Identify which cell holds the provided text, then report its (X, Y) central coordinate. 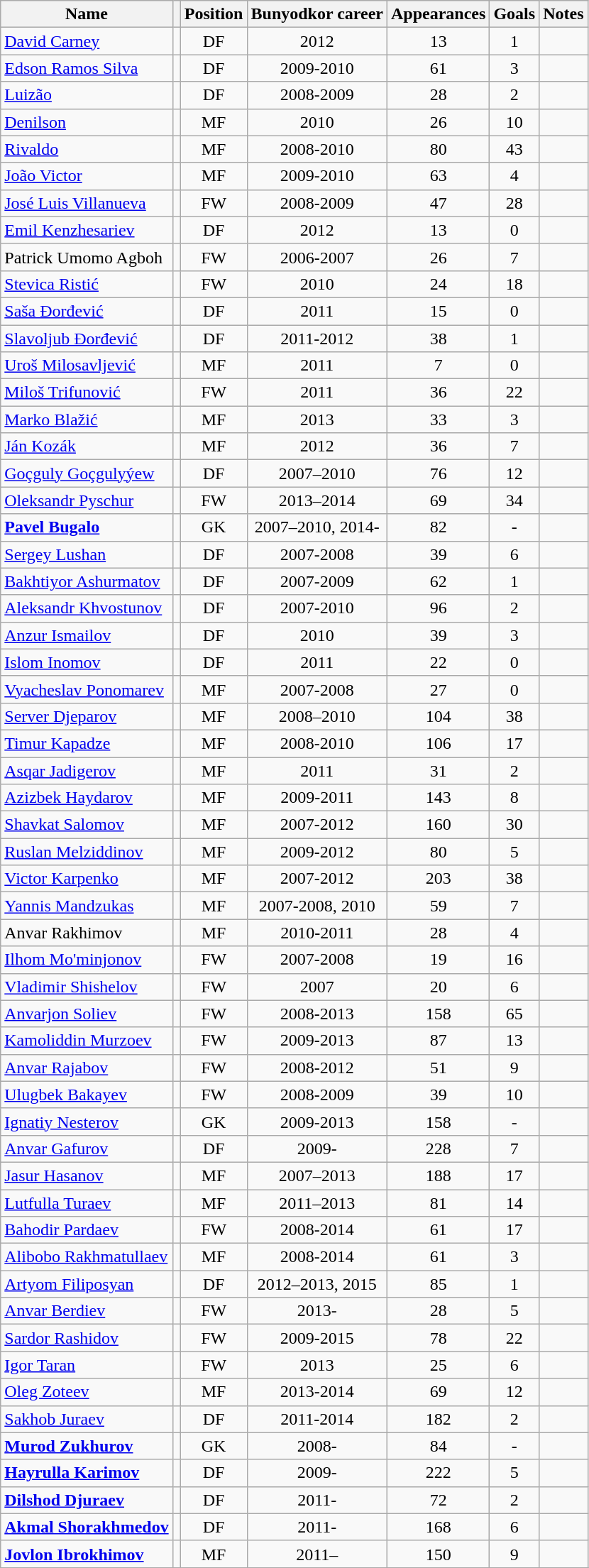
2012–2013, 2015 (317, 1284)
2009-2011 (317, 798)
2011– (317, 1554)
63 (439, 176)
72 (439, 1500)
2007 (317, 987)
104 (439, 716)
Luizão (87, 95)
Jovlon Ibrokhimov (87, 1554)
222 (439, 1473)
31 (439, 770)
47 (439, 203)
87 (439, 1041)
2013-2014 (317, 1392)
Islom Inomov (87, 662)
27 (439, 689)
59 (439, 906)
30 (514, 825)
Edson Ramos Silva (87, 68)
2009-2012 (317, 852)
51 (439, 1068)
Rivaldo (87, 149)
2011-2014 (317, 1419)
Name (87, 14)
Anvar Rajabov (87, 1068)
2010-2011 (317, 933)
2007-2009 (317, 581)
Denilson (87, 122)
Saša Đorđević (87, 311)
Ruslan Melziddinov (87, 852)
Appearances (439, 14)
Bakhtiyor Ashurmatov (87, 581)
20 (439, 987)
Position (214, 14)
Artyom Filiposyan (87, 1284)
Yannis Mandzukas (87, 906)
Aleksandr Khvostunov (87, 608)
Uroš Milosavljević (87, 366)
84 (439, 1446)
8 (514, 798)
16 (514, 960)
85 (439, 1284)
Pavel Bugalo (87, 527)
Emil Kenzhesariev (87, 230)
Asqar Jadigerov (87, 770)
Miloš Trifunović (87, 393)
2011-2012 (317, 339)
34 (514, 500)
Sardor Rashidov (87, 1338)
Vladimir Shishelov (87, 987)
2008–2010 (317, 716)
143 (439, 798)
2013- (317, 1311)
Marko Blažić (87, 420)
Shavkat Salomov (87, 825)
Sakhob Juraev (87, 1419)
Lutfulla Turaev (87, 1203)
Notes (563, 14)
Ulugbek Bakayev (87, 1095)
Alibobo Rakhmatullaev (87, 1257)
Jasur Hasanov (87, 1175)
24 (439, 284)
150 (439, 1554)
43 (514, 149)
228 (439, 1148)
2013–2014 (317, 500)
14 (514, 1203)
65 (514, 1014)
Murod Zukhurov (87, 1446)
Anvarjon Soliev (87, 1014)
82 (439, 527)
Akmal Shorakhmedov (87, 1527)
18 (514, 284)
2007–2010 (317, 473)
15 (439, 311)
Hayrulla Karimov (87, 1473)
2007–2010, 2014- (317, 527)
José Luis Villanueva (87, 203)
Stevica Ristić (87, 284)
19 (439, 960)
25 (439, 1365)
Anvar Berdiev (87, 1311)
Bunyodkor career (317, 14)
2007-2010 (317, 608)
160 (439, 825)
2006-2007 (317, 257)
Bahodir Pardaev (87, 1230)
203 (439, 879)
2011–2013 (317, 1203)
2007-2008, 2010 (317, 906)
Ilhom Mo'minjonov (87, 960)
Victor Karpenko (87, 879)
Oleg Zoteev (87, 1392)
Patrick Umomo Agboh (87, 257)
2007–2013 (317, 1175)
2008- (317, 1446)
Server Djeparov (87, 716)
Ignatiy Nesterov (87, 1122)
Anvar Gafurov (87, 1148)
78 (439, 1338)
182 (439, 1419)
David Carney (87, 41)
33 (439, 420)
106 (439, 743)
81 (439, 1203)
Dilshod Djuraev (87, 1500)
2008-2013 (317, 1014)
Oleksandr Pyschur (87, 500)
Kamoliddin Murzoev (87, 1041)
188 (439, 1175)
Ján Kozák (87, 446)
João Victor (87, 176)
Igor Taran (87, 1365)
Sergey Lushan (87, 554)
2009-2015 (317, 1338)
Anvar Rakhimov (87, 933)
62 (439, 581)
Goals (514, 14)
Slavoljub Đorđević (87, 339)
2008-2012 (317, 1068)
Vyacheslav Ponomarev (87, 689)
Timur Kapadze (87, 743)
Azizbek Haydarov (87, 798)
76 (439, 473)
Anzur Ismailov (87, 635)
96 (439, 608)
Goçguly Goçgulyýew (87, 473)
168 (439, 1527)
